Identify which cell holds the provided text, then report its [x, y] central coordinate. 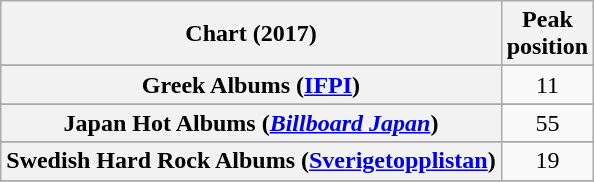
19 [547, 161]
Chart (2017) [251, 34]
Peakposition [547, 34]
Japan Hot Albums (Billboard Japan) [251, 123]
Swedish Hard Rock Albums (Sverigetopplistan) [251, 161]
Greek Albums (IFPI) [251, 85]
11 [547, 85]
55 [547, 123]
